Provide the [X, Y] coordinate of the cell's center where the given text is located.  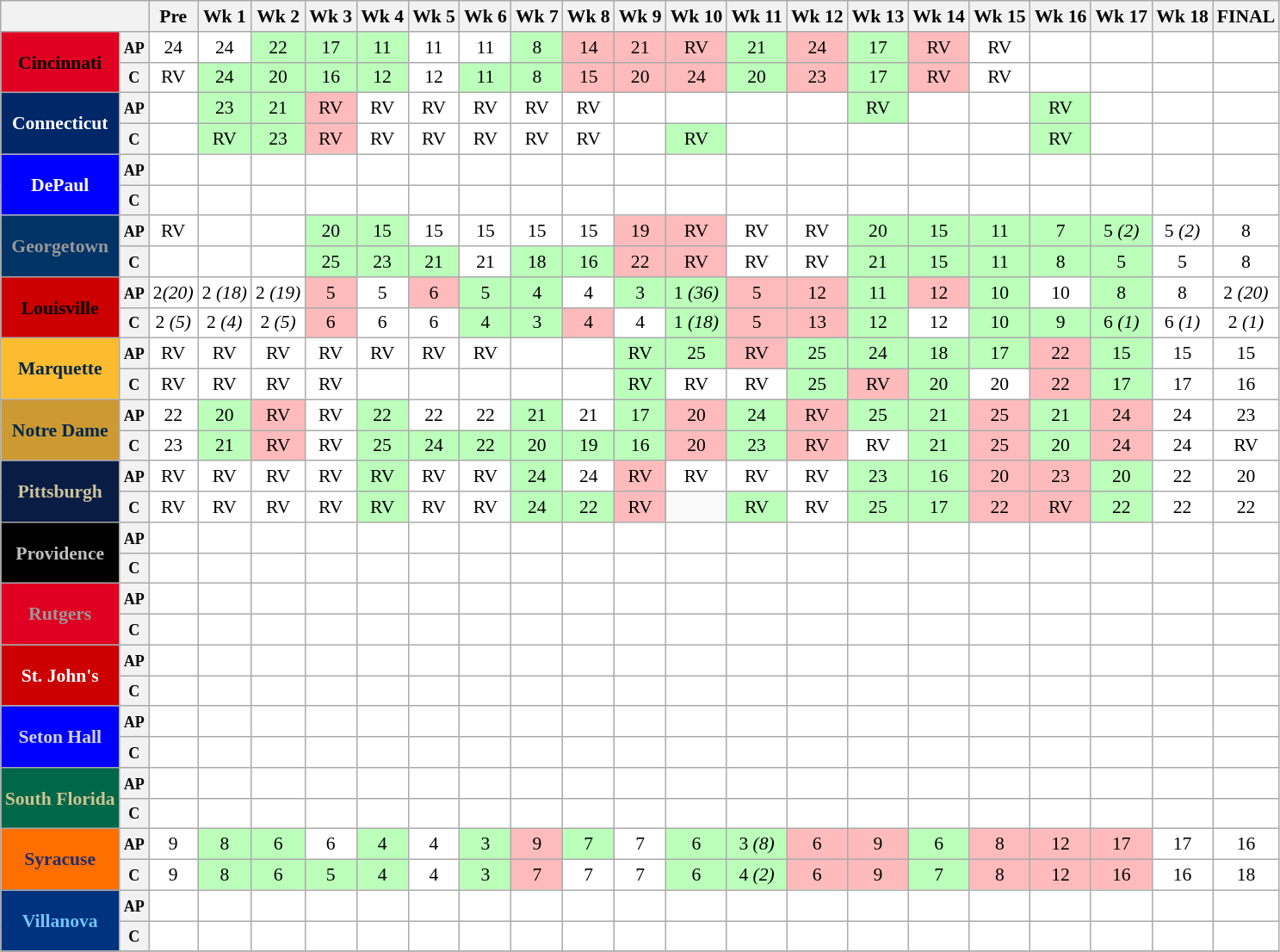
Wk 11 [757, 16]
Seton Hall [60, 737]
Notre Dame [60, 430]
Rutgers [60, 615]
13 [818, 323]
Wk 17 [1121, 16]
Wk 16 [1060, 16]
Cincinnati [60, 62]
Louisville [60, 308]
2 (4) [225, 323]
Connecticut [60, 124]
DePaul [60, 184]
4 (2) [757, 875]
Wk 8 [589, 16]
2 (20) [1246, 293]
2 (1) [1246, 323]
Wk 18 [1183, 16]
FINAL [1246, 16]
St. John's [60, 675]
Syracuse [60, 859]
3 (8) [757, 844]
Marquette [60, 368]
Wk 6 [485, 16]
Wk 10 [697, 16]
Wk 1 [225, 16]
Wk 2 [278, 16]
Wk 12 [818, 16]
Wk 5 [434, 16]
Wk 14 [938, 16]
Pittsburgh [60, 492]
Georgetown [60, 246]
Wk 4 [382, 16]
Wk 3 [331, 16]
Wk 9 [640, 16]
2 (19) [278, 293]
Wk 15 [1000, 16]
1 (18) [697, 323]
1 (36) [697, 293]
2(20) [174, 293]
South Florida [60, 799]
Providence [60, 553]
14 [589, 47]
Wk 13 [878, 16]
Pre [174, 16]
2 (18) [225, 293]
Villanova [60, 921]
Wk 7 [537, 16]
